Search for the cell housing the specified text and yield its (X, Y) center coordinate. 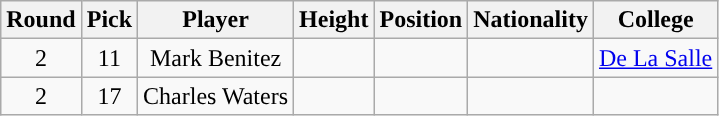
Round (41, 20)
Player (216, 20)
Charles Waters (216, 96)
Mark Benitez (216, 58)
Position (421, 20)
Nationality (531, 20)
17 (109, 96)
Height (334, 20)
De La Salle (655, 58)
Pick (109, 20)
College (655, 20)
11 (109, 58)
